Determine the [X, Y] coordinate at the center of the cell enclosing the given text.  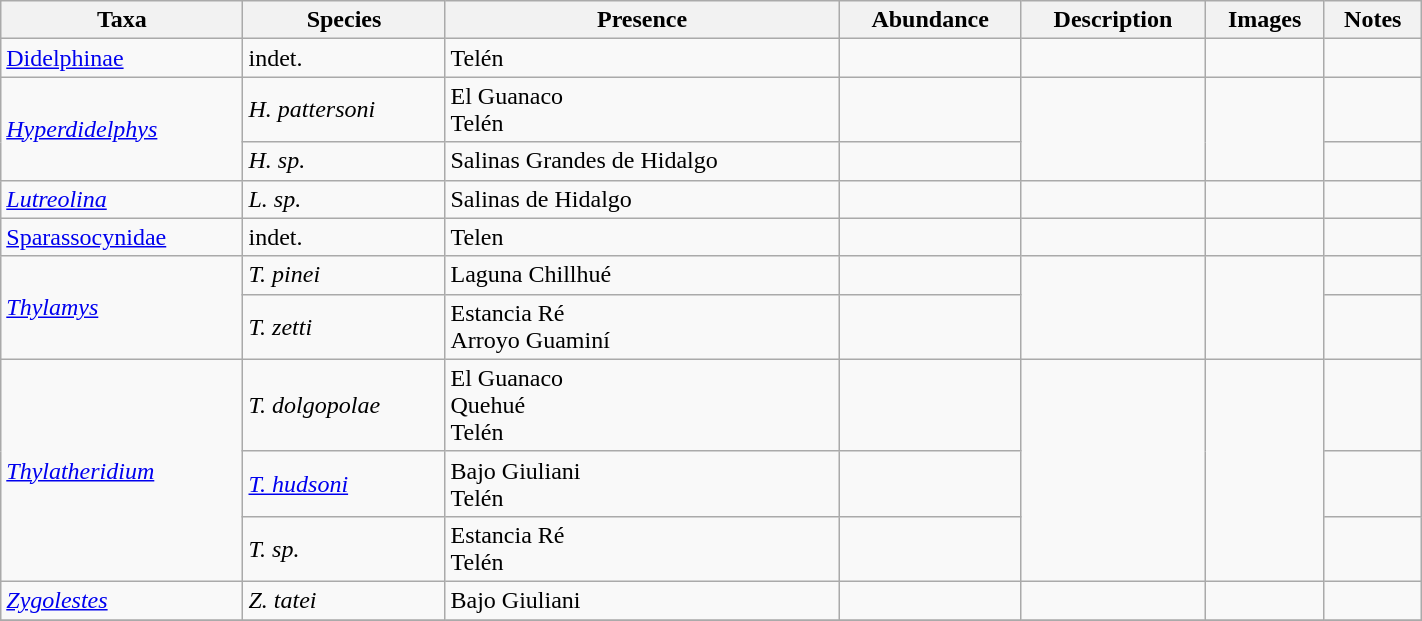
Estancia RéTelén [642, 548]
Sparassocynidae [122, 237]
El GuanacoQuehuéTelén [642, 405]
Bajo GiulianiTelén [642, 484]
Telén [642, 58]
Didelphinae [122, 58]
T. pinei [344, 275]
El GuanacoTelén [642, 110]
Taxa [122, 20]
Images [1265, 20]
Description [1113, 20]
Lutreolina [122, 199]
Bajo Giuliani [642, 600]
Thylatheridium [122, 470]
Estancia RéArroyo Guaminí [642, 326]
Z. tatei [344, 600]
L. sp. [344, 199]
H. sp. [344, 161]
Zygolestes [122, 600]
H. pattersoni [344, 110]
Salinas Grandes de Hidalgo [642, 161]
Laguna Chillhué [642, 275]
Presence [642, 20]
Notes [1372, 20]
Species [344, 20]
Abundance [930, 20]
T. sp. [344, 548]
Telen [642, 237]
T. dolgopolae [344, 405]
T. zetti [344, 326]
Thylamys [122, 308]
T. hudsoni [344, 484]
Salinas de Hidalgo [642, 199]
Hyperdidelphys [122, 128]
